Extract the [x, y] coordinate from the center of the cell holding the provided text.  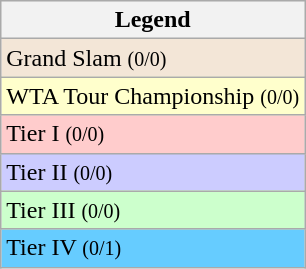
Tier IV (0/1) [153, 248]
WTA Tour Championship (0/0) [153, 96]
Tier III (0/0) [153, 210]
Tier II (0/0) [153, 172]
Legend [153, 20]
Tier I (0/0) [153, 134]
Grand Slam (0/0) [153, 58]
